Capture the cell that displays the provided text and extract its (X, Y) central coordinate. 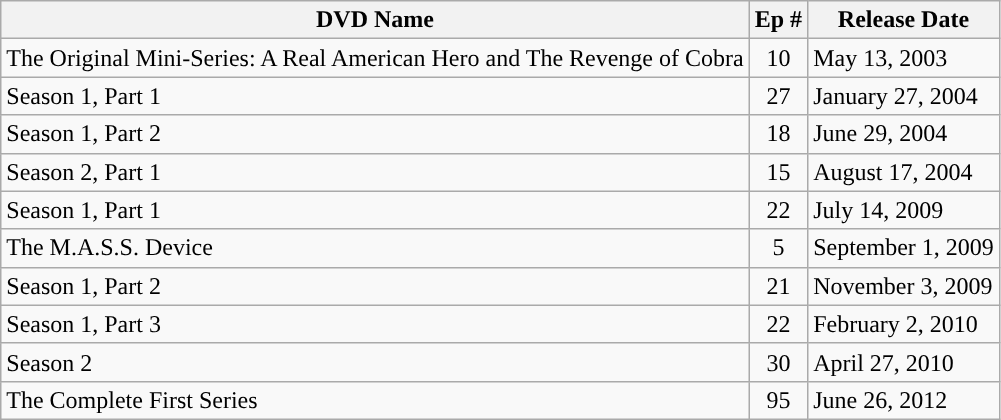
The Complete First Series (375, 400)
Release Date (904, 20)
July 14, 2009 (904, 210)
November 3, 2009 (904, 286)
Season 1, Part 3 (375, 324)
5 (778, 248)
18 (778, 134)
Season 2, Part 1 (375, 172)
The Original Mini-Series: A Real American Hero and The Revenge of Cobra (375, 58)
February 2, 2010 (904, 324)
30 (778, 362)
95 (778, 400)
Ep # (778, 20)
September 1, 2009 (904, 248)
January 27, 2004 (904, 96)
15 (778, 172)
June 29, 2004 (904, 134)
August 17, 2004 (904, 172)
Season 2 (375, 362)
June 26, 2012 (904, 400)
April 27, 2010 (904, 362)
The M.A.S.S. Device (375, 248)
27 (778, 96)
10 (778, 58)
DVD Name (375, 20)
21 (778, 286)
May 13, 2003 (904, 58)
